Scan for the cell matching the given text and deliver its (x, y) coordinate at center. 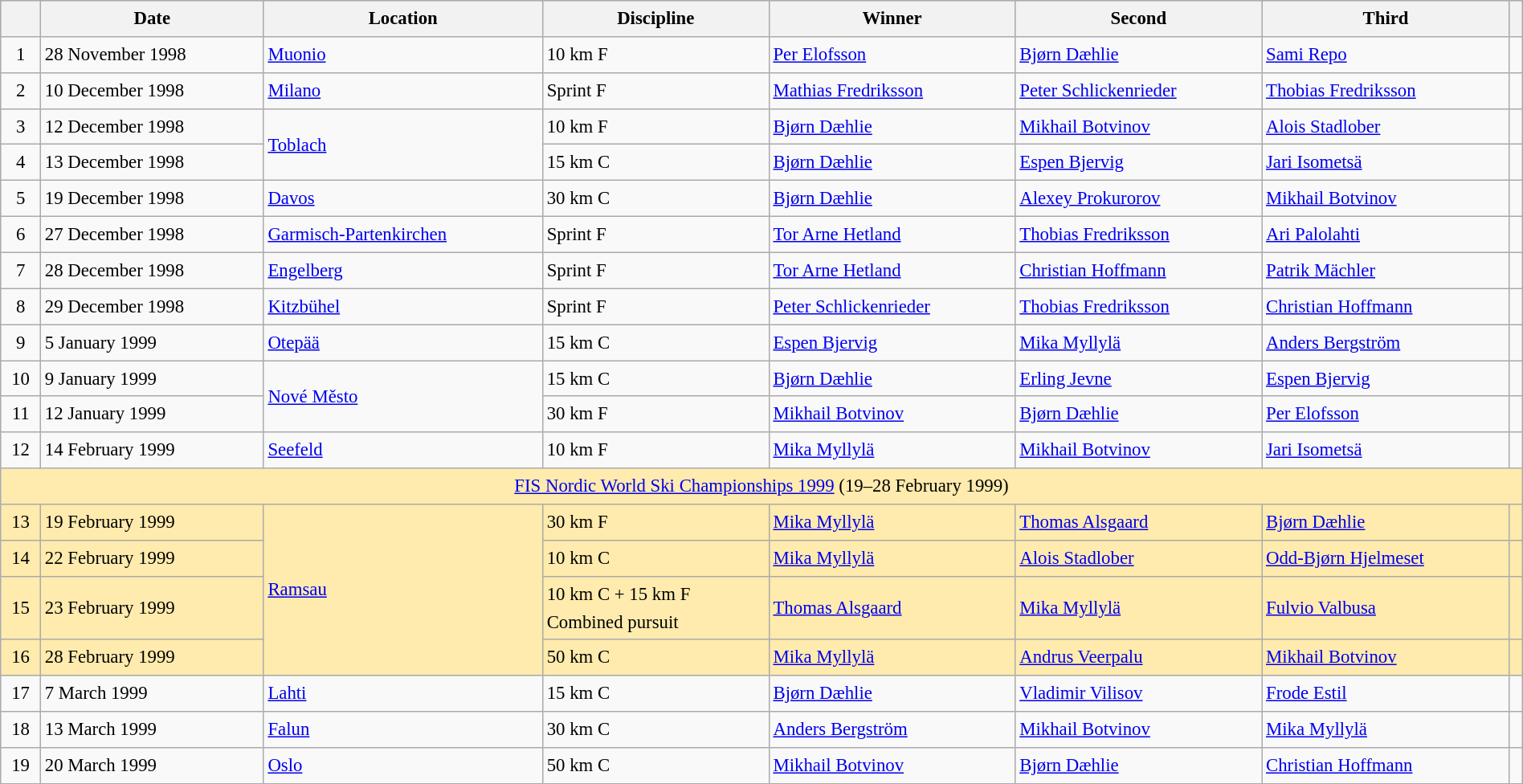
13 March 1999 (152, 729)
20 March 1999 (152, 766)
6 (21, 235)
Nové Město (403, 397)
8 (21, 307)
Discipline (655, 19)
15 (21, 607)
Muonio (403, 55)
7 (21, 270)
22 February 1999 (152, 559)
9 January 1999 (152, 379)
1 (21, 55)
Ari Palolahti (1386, 235)
Date (152, 19)
Sami Repo (1386, 55)
Oslo (403, 766)
Fulvio Valbusa (1386, 607)
11 (21, 414)
12 January 1999 (152, 414)
28 December 1998 (152, 270)
Mathias Fredriksson (892, 90)
7 March 1999 (152, 694)
19 December 1998 (152, 199)
Second (1139, 19)
Davos (403, 199)
Lahti (403, 694)
Patrik Mächler (1386, 270)
Milano (403, 90)
Third (1386, 19)
Erling Jevne (1139, 379)
Seefeld (403, 450)
9 (21, 342)
4 (21, 162)
23 February 1999 (152, 607)
5 January 1999 (152, 342)
19 (21, 766)
Winner (892, 19)
10 km C (655, 559)
28 November 1998 (152, 55)
13 December 1998 (152, 162)
Toblach (403, 145)
17 (21, 694)
29 December 1998 (152, 307)
Falun (403, 729)
19 February 1999 (152, 522)
10 (21, 379)
10 km C + 15 km FCombined pursuit (655, 607)
Ramsau (403, 590)
16 (21, 657)
14 (21, 559)
FIS Nordic World Ski Championships 1999 (19–28 February 1999) (761, 487)
Frode Estil (1386, 694)
14 February 1999 (152, 450)
Odd-Bjørn Hjelmeset (1386, 559)
Garmisch-Partenkirchen (403, 235)
Engelberg (403, 270)
3 (21, 127)
2 (21, 90)
Location (403, 19)
27 December 1998 (152, 235)
12 December 1998 (152, 127)
Kitzbühel (403, 307)
Otepää (403, 342)
13 (21, 522)
5 (21, 199)
12 (21, 450)
28 February 1999 (152, 657)
Andrus Veerpalu (1139, 657)
18 (21, 729)
Vladimir Vilisov (1139, 694)
10 December 1998 (152, 90)
Alexey Prokurorov (1139, 199)
